Identify which cell holds the provided text, then report its (X, Y) central coordinate. 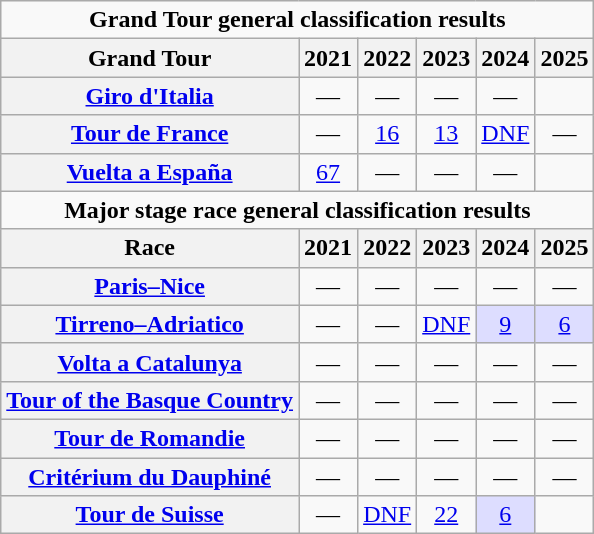
22 (446, 515)
Tour de Suisse (150, 515)
Grand Tour general classification results (298, 20)
16 (388, 134)
Volta a Catalunya (150, 362)
Grand Tour (150, 58)
Vuelta a España (150, 172)
Tour de France (150, 134)
Tour of the Basque Country (150, 400)
Critérium du Dauphiné (150, 477)
Tirreno–Adriatico (150, 324)
13 (446, 134)
Major stage race general classification results (298, 210)
9 (506, 324)
Paris–Nice (150, 286)
67 (328, 172)
Giro d'Italia (150, 96)
Race (150, 248)
Tour de Romandie (150, 438)
